Output the [X, Y] coordinate of the center of the cell containing the given text.  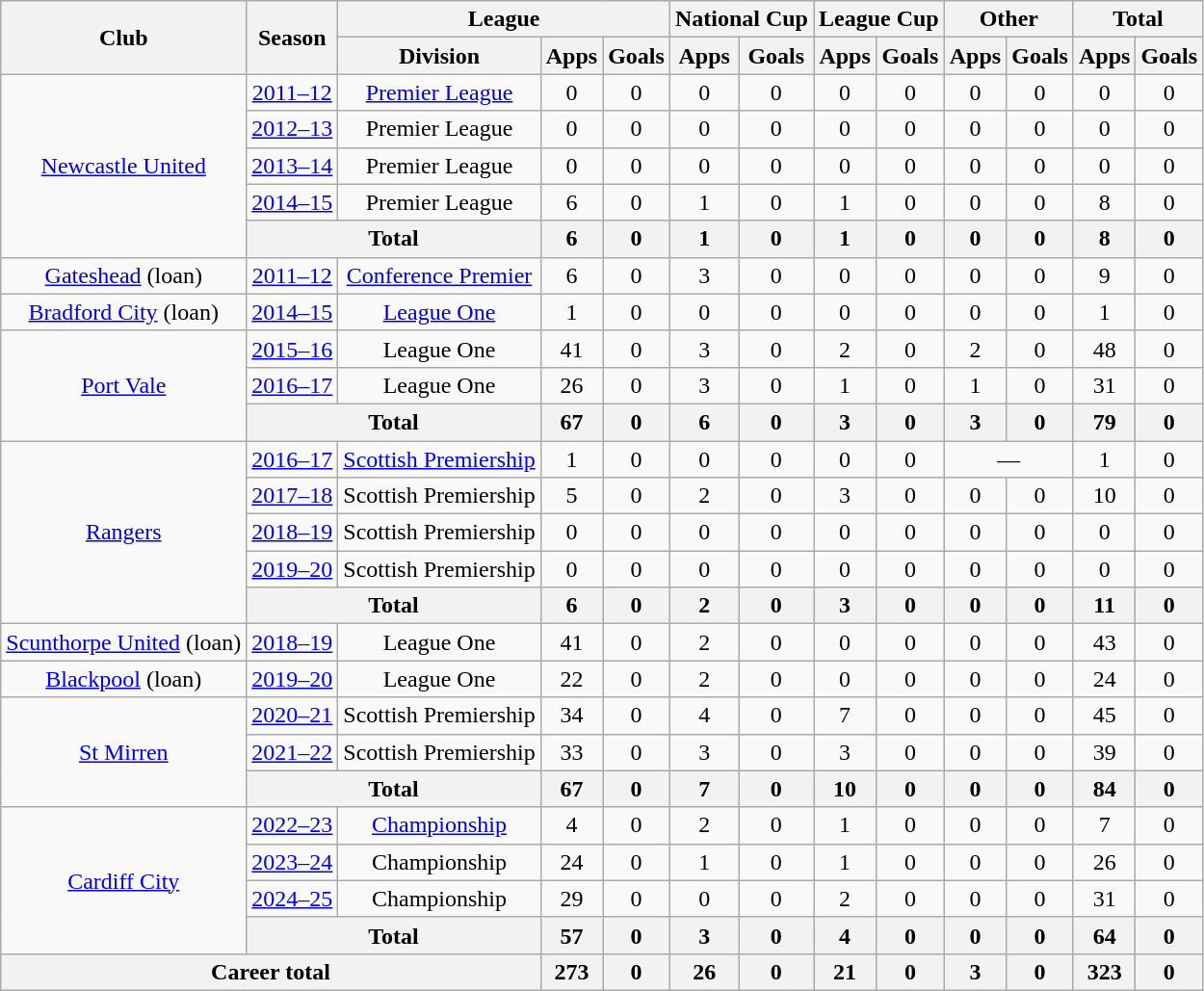
Newcastle United [123, 166]
9 [1104, 275]
39 [1104, 752]
Division [439, 56]
Conference Premier [439, 275]
2022–23 [293, 825]
79 [1104, 422]
84 [1104, 789]
2024–25 [293, 899]
Rangers [123, 533]
Career total [271, 972]
64 [1104, 935]
33 [571, 752]
11 [1104, 606]
Club [123, 38]
2017–18 [293, 496]
2020–21 [293, 716]
48 [1104, 349]
323 [1104, 972]
— [1008, 459]
22 [571, 679]
Blackpool (loan) [123, 679]
League Cup [878, 19]
57 [571, 935]
34 [571, 716]
St Mirren [123, 752]
Season [293, 38]
2013–14 [293, 166]
273 [571, 972]
League [505, 19]
Bradford City (loan) [123, 312]
2015–16 [293, 349]
5 [571, 496]
Scunthorpe United (loan) [123, 642]
29 [571, 899]
2012–13 [293, 129]
21 [844, 972]
2021–22 [293, 752]
Gateshead (loan) [123, 275]
43 [1104, 642]
Other [1008, 19]
45 [1104, 716]
2023–24 [293, 862]
Port Vale [123, 385]
Cardiff City [123, 880]
National Cup [742, 19]
